For the text-containing cell, return its midpoint in (x, y) coordinate format. 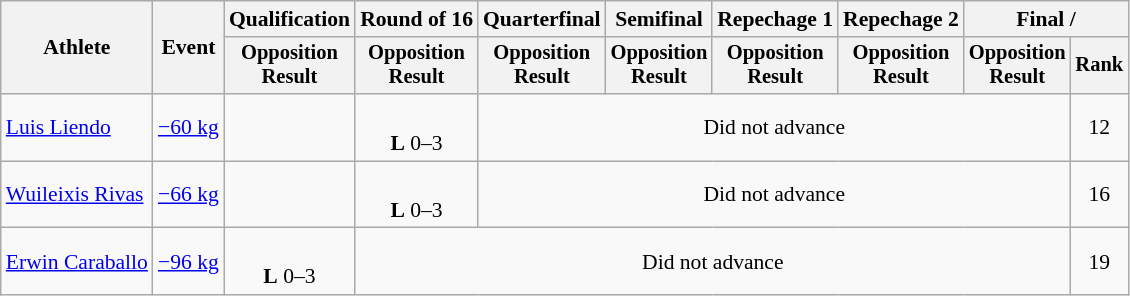
Erwin Caraballo (77, 262)
−66 kg (188, 194)
Luis Liendo (77, 128)
Repechage 1 (775, 19)
Round of 16 (416, 19)
Athlete (77, 48)
Wuileixis Rivas (77, 194)
−60 kg (188, 128)
Repechage 2 (901, 19)
Rank (1099, 66)
Quarterfinal (542, 19)
16 (1099, 194)
12 (1099, 128)
−96 kg (188, 262)
Semifinal (660, 19)
Event (188, 48)
Final / (1046, 19)
19 (1099, 262)
Qualification (290, 19)
